From the cell containing the given text, extract its center point as (x, y) coordinate. 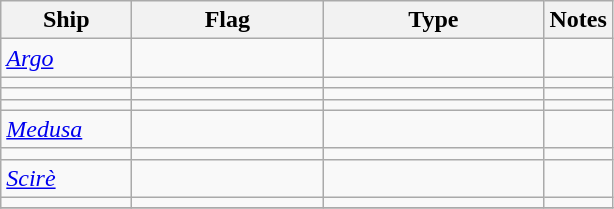
Argo (66, 58)
Scirè (66, 178)
Notes (578, 20)
Medusa (66, 129)
Type (434, 20)
Flag (228, 20)
Ship (66, 20)
